Determine the (x, y) coordinate at the center of the cell enclosing the given text.  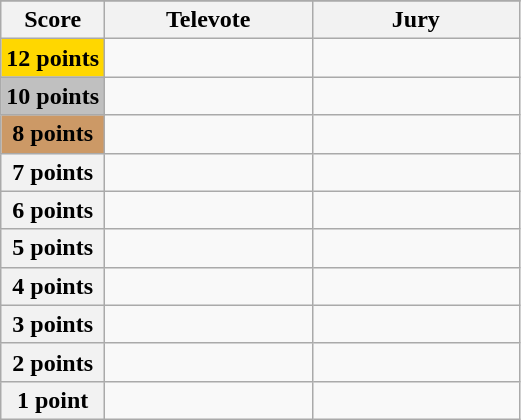
Televote (209, 20)
3 points (53, 324)
2 points (53, 362)
10 points (53, 96)
1 point (53, 400)
6 points (53, 210)
4 points (53, 286)
8 points (53, 134)
7 points (53, 172)
12 points (53, 58)
Score (53, 20)
5 points (53, 248)
Jury (416, 20)
